Find where the given text appears and provide that cell's center as [X, Y] coordinate. 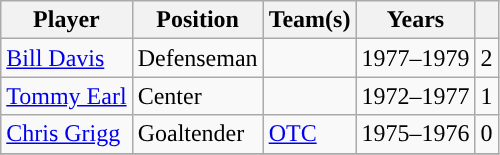
Bill Davis [66, 58]
Player [66, 20]
Team(s) [310, 20]
Goaltender [198, 134]
1972–1977 [416, 96]
1 [486, 96]
Defenseman [198, 58]
Position [198, 20]
2 [486, 58]
Center [198, 96]
Years [416, 20]
0 [486, 134]
1975–1976 [416, 134]
OTC [310, 134]
Chris Grigg [66, 134]
1977–1979 [416, 58]
Tommy Earl [66, 96]
